Provide the [x, y] coordinate of the cell's center where the given text is located.  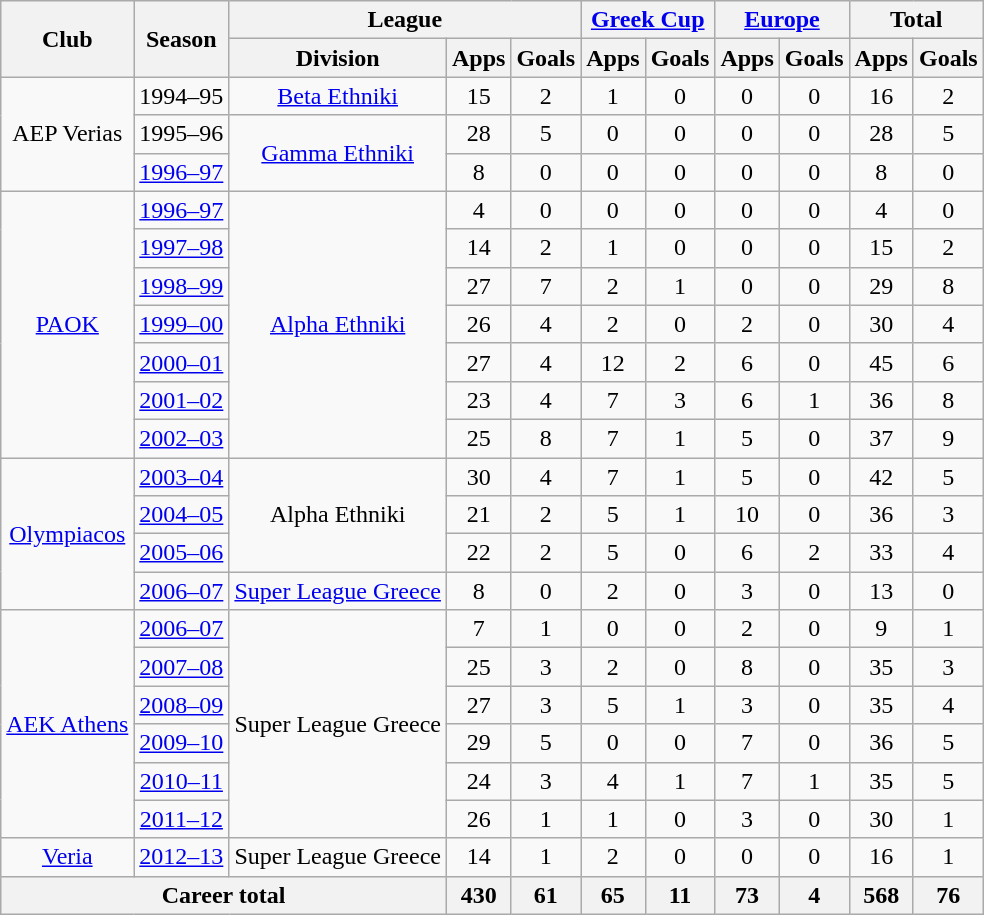
10 [747, 515]
2004–05 [182, 515]
2000–01 [182, 362]
1997–98 [182, 248]
33 [881, 553]
Olympiacos [68, 534]
1994–95 [182, 96]
Veria [68, 857]
42 [881, 477]
1998–99 [182, 286]
Season [182, 39]
2002–03 [182, 438]
Gamma Ethniki [338, 153]
League [405, 20]
73 [747, 895]
23 [478, 400]
Greek Cup [648, 20]
ΑΕP Verias [68, 134]
430 [478, 895]
2009–10 [182, 743]
13 [881, 591]
Division [338, 58]
1995–96 [182, 134]
24 [478, 781]
AEK Athens [68, 724]
65 [613, 895]
2003–04 [182, 477]
Europe [782, 20]
Beta Ethniki [338, 96]
Total [916, 20]
2008–09 [182, 705]
12 [613, 362]
11 [680, 895]
22 [478, 553]
2007–08 [182, 667]
PAOK [68, 324]
568 [881, 895]
Career total [224, 895]
37 [881, 438]
2001–02 [182, 400]
2012–13 [182, 857]
2011–12 [182, 819]
61 [546, 895]
1999–00 [182, 324]
76 [948, 895]
21 [478, 515]
Club [68, 39]
2005–06 [182, 553]
2010–11 [182, 781]
45 [881, 362]
